Output the (x, y) coordinate of the center of the cell containing the given text.  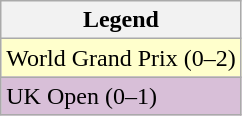
UK Open (0–1) (121, 96)
World Grand Prix (0–2) (121, 58)
Legend (121, 20)
